Locate the cell with the specified text and output its [X, Y] center coordinate. 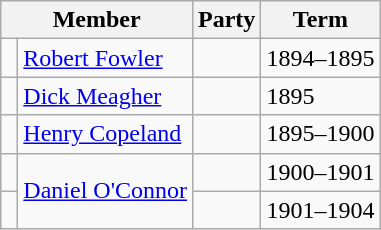
Party [227, 20]
Term [320, 20]
1895–1900 [320, 134]
1900–1901 [320, 172]
1894–1895 [320, 58]
Dick Meagher [106, 96]
Robert Fowler [106, 58]
1901–1904 [320, 210]
Henry Copeland [106, 134]
Member [97, 20]
1895 [320, 96]
Daniel O'Connor [106, 191]
